Identify which cell holds the provided text, then report its [X, Y] central coordinate. 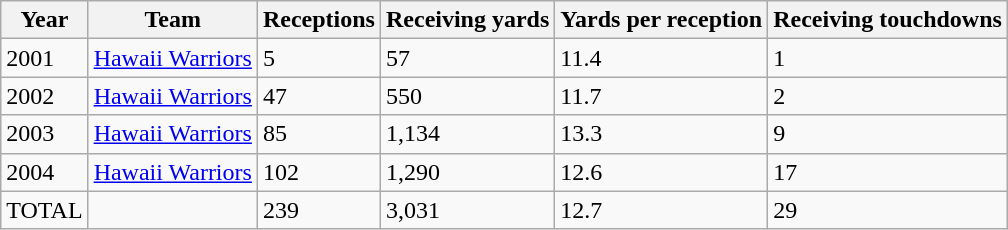
85 [318, 134]
13.3 [662, 134]
102 [318, 172]
11.4 [662, 58]
2001 [44, 58]
1,134 [467, 134]
17 [888, 172]
1,290 [467, 172]
47 [318, 96]
9 [888, 134]
550 [467, 96]
3,031 [467, 210]
57 [467, 58]
Receptions [318, 20]
12.7 [662, 210]
2003 [44, 134]
Receiving touchdowns [888, 20]
2 [888, 96]
239 [318, 210]
TOTAL [44, 210]
12.6 [662, 172]
29 [888, 210]
2002 [44, 96]
5 [318, 58]
11.7 [662, 96]
Team [172, 20]
Year [44, 20]
Yards per reception [662, 20]
1 [888, 58]
2004 [44, 172]
Receiving yards [467, 20]
